From the cell containing the given text, extract its center point as (X, Y) coordinate. 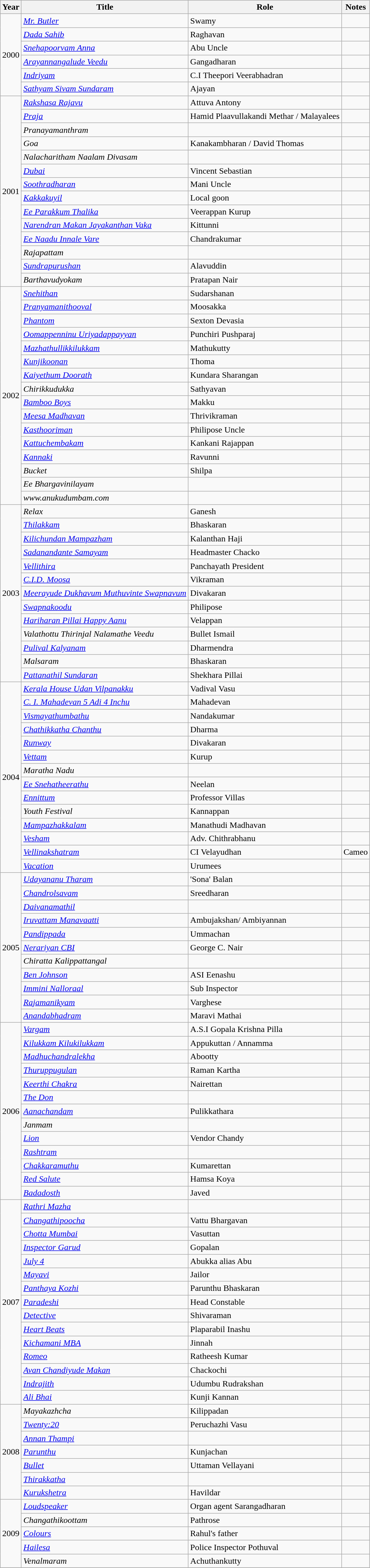
Vettam (105, 757)
Pranyamanithooval (105, 307)
Vincent Sebastian (265, 171)
2003 (11, 593)
Chiratta Kalippattangal (105, 961)
Twenty:20 (105, 1424)
Inspector Garud (105, 1247)
Kattuchembakam (105, 443)
Rakshasa Rajavu (105, 102)
Immini Nalloraal (105, 988)
Annan Thampi (105, 1438)
Philipose Uncle (265, 430)
Parunthu (105, 1452)
Chandrakumar (265, 239)
Snehapoorvam Anna (105, 48)
Veerappan Kurup (265, 212)
Thoma (265, 361)
Sathyam Sivam Sundaram (105, 89)
Vacation (105, 866)
Dharmendra (265, 648)
Pandippada (105, 934)
Neelan (265, 784)
2005 (11, 947)
'Sona' Balan (265, 879)
Sub Inspector (265, 988)
Vikraman (265, 579)
Vendor Chandy (265, 1138)
Kundara Sharangan (265, 375)
C.I.D. Moosa (105, 579)
2004 (11, 777)
Parunthu Bhaskaran (265, 1288)
Rahul's father (265, 1534)
Romeo (105, 1356)
Red Salute (105, 1179)
Vesham (105, 839)
Maratha Nadu (105, 770)
Relax (105, 511)
Madhuchandralekha (105, 1057)
Rathri Mazha (105, 1206)
Kunjachan (265, 1452)
Headmaster Chacko (265, 552)
Gangadharan (265, 62)
Attuva Antony (265, 102)
Kannaki (105, 457)
Oomappenninu Uriyadappayyan (105, 334)
Heart Beats (105, 1329)
Badadosth (105, 1193)
Shivaraman (265, 1316)
Peruchazhi Vasu (265, 1424)
Sathyavan (265, 389)
Year (11, 7)
Thuruppugulan (105, 1070)
Kakkakuyil (105, 198)
Mani Uncle (265, 184)
Bucket (105, 471)
Alavuddin (265, 266)
Nalacharitham Naalam Divasam (105, 157)
Kurukshetra (105, 1493)
Swapnakoodu (105, 607)
Valathottu Thirinjal Nalamathe Veedu (105, 634)
Rashtram (105, 1152)
Shekhara Pillai (265, 675)
Bullet Ismail (265, 634)
Jailor (265, 1275)
Ee Bhargavinilayam (105, 484)
Praja (105, 116)
Head Constable (265, 1302)
Bamboo Boys (105, 402)
Dubai (105, 171)
Chackochi (265, 1370)
Dada Sahib (105, 34)
Raman Kartha (265, 1070)
Kurup (265, 757)
Ee Snehatheerathu (105, 784)
2002 (11, 395)
Thrivikraman (265, 416)
Rajapattam (105, 252)
Ali Bhai (105, 1397)
Pranayamanthram (105, 130)
Hamsa Koya (265, 1179)
Daivanamathil (105, 907)
Sundrapurushan (105, 266)
Udayananu Tharam (105, 879)
Pathrose (265, 1520)
Kannappan (265, 811)
Iruvattam Manavaatti (105, 920)
Havildar (265, 1493)
Swamy (265, 21)
Paradeshi (105, 1302)
2001 (11, 191)
Ee Parakkum Thalika (105, 212)
Meesa Madhavan (105, 416)
Anandabhadram (105, 1015)
Abu Uncle (265, 48)
July 4 (105, 1261)
Ravunni (265, 457)
Avan Chandiyude Makan (105, 1370)
Vismayathumbathu (105, 716)
Mampazhakkalam (105, 825)
www.anukudumbam.com (105, 498)
Mahadevan (265, 702)
Abootty (265, 1057)
Pattanathil Sundaran (105, 675)
Vattu Bhargavan (265, 1220)
Thilakkam (105, 525)
Ratheesh Kumar (265, 1356)
Loudspeaker (105, 1506)
Changathikoottam (105, 1520)
Kerala House Udan Vilpanakku (105, 689)
Philipose (265, 607)
Chirikkudukka (105, 389)
Notes (356, 7)
Appukuttan / Annamma (265, 1043)
Mayavi (105, 1275)
Indrajith (105, 1384)
Cameo (356, 852)
Chakkaramuthu (105, 1166)
Chandrolsavam (105, 893)
Kumarettan (265, 1166)
Uttaman Vellayani (265, 1465)
Local goon (265, 198)
Ummachan (265, 934)
Sexton Devasia (265, 320)
Meerayude Dukhavum Muthuvinte Swapnavum (105, 593)
2000 (11, 55)
Pulival Kalyanam (105, 648)
Mazhathullikkilukkam (105, 348)
Kaiyethum Doorath (105, 375)
Kasthooriman (105, 430)
Venalmaram (105, 1561)
Jinnah (265, 1343)
Pulikkathara (265, 1111)
Manathudi Madhavan (265, 825)
Aanachandam (105, 1111)
Kilukkam Kilukilukkam (105, 1043)
Kichamani MBA (105, 1343)
Sreedharan (265, 893)
Phantom (105, 320)
CI Velayudhan (265, 852)
Kilippadan (265, 1411)
Panchayath President (265, 566)
Kunji Kannan (265, 1397)
Organ agent Sarangadharan (265, 1506)
Vasuttan (265, 1234)
Indriyam (105, 75)
Janmam (105, 1125)
Hailesa (105, 1547)
Ennittum (105, 797)
Ben Johnson (105, 975)
Professor Villas (265, 797)
Bullet (105, 1465)
Panthaya Kozhi (105, 1288)
Hamid Plaavullakandi Methar / Malayalees (265, 116)
Mathukutty (265, 348)
Soothradharan (105, 184)
2009 (11, 1534)
2008 (11, 1452)
Shilpa (265, 471)
Pratapan Nair (265, 280)
Role (265, 7)
A.S.I Gopala Krishna Pilla (265, 1029)
Ajayan (265, 89)
Changathipoocha (105, 1220)
Narendran Makan Jayakanthan Vaka (105, 225)
Udumbu Rudrakshan (265, 1384)
Colours (105, 1534)
Chathikkatha Chanthu (105, 729)
Police Inspector Pothuval (265, 1547)
Vadival Vasu (265, 689)
Nandakumar (265, 716)
Runway (105, 743)
Urumees (265, 866)
George C. Nair (265, 947)
Raghavan (265, 34)
Chotta Mumbai (105, 1234)
Thirakkatha (105, 1479)
Kilichundan Mampazham (105, 539)
Punchiri Pushparaj (265, 334)
C.I Theepori Veerabhadran (265, 75)
Makku (265, 402)
Keerthi Chakra (105, 1084)
Ambujakshan/ Ambiyannan (265, 920)
Nerariyan CBI (105, 947)
The Don (105, 1097)
Goa (105, 143)
Abukka alias Abu (265, 1261)
C. I. Mahadevan 5 Adi 4 Inchu (105, 702)
Mayakazhcha (105, 1411)
Title (105, 7)
Lion (105, 1138)
Malsaram (105, 661)
Ganesh (265, 511)
Dharma (265, 729)
Vargam (105, 1029)
Vellinakshatram (105, 852)
Velappan (265, 621)
ASI Eenashu (265, 975)
Maravi Mathai (265, 1015)
Rajamanikyam (105, 1002)
Plaparabil Inashu (265, 1329)
2007 (11, 1302)
Nairettan (265, 1084)
Barthavudyokam (105, 280)
Moosakka (265, 307)
Sudarshanan (265, 293)
Vellithira (105, 566)
Kittunni (265, 225)
Mr. Butler (105, 21)
Javed (265, 1193)
Gopalan (265, 1247)
Varghese (265, 1002)
Kalanthan Haji (265, 539)
Arayannangalude Veedu (105, 62)
Sadanandante Samayam (105, 552)
Snehithan (105, 293)
Ee Naadu Innale Vare (105, 239)
Kunjikoonan (105, 361)
Kankani Rajappan (265, 443)
2006 (11, 1111)
Youth Festival (105, 811)
Detective (105, 1316)
Adv. Chithrabhanu (265, 839)
Achuthankutty (265, 1561)
Hariharan Pillai Happy Aanu (105, 621)
Kanakambharan / David Thomas (265, 143)
